Find where the given text appears and provide that cell's center as [X, Y] coordinate. 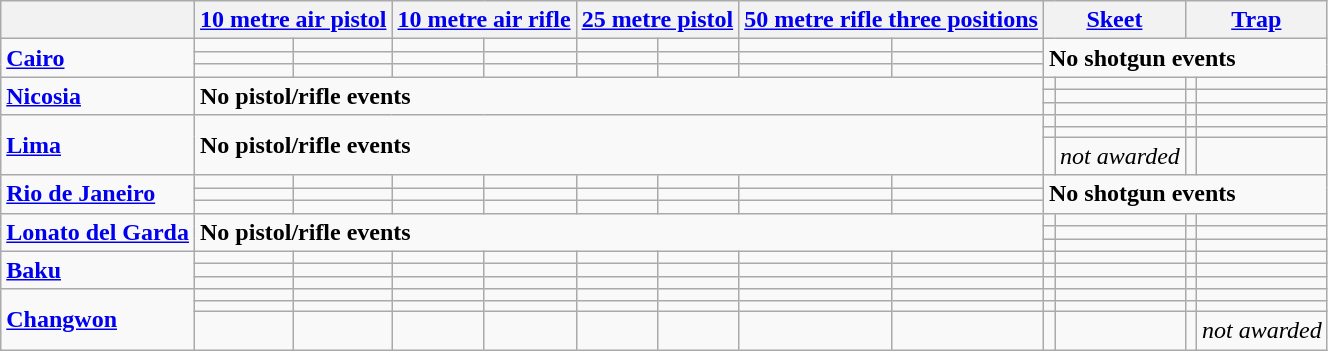
Skeet [1114, 20]
10 metre air pistol [294, 20]
25 metre pistol [658, 20]
Trap [1256, 20]
50 metre rifle three positions [892, 20]
Changwon [98, 319]
Lima [98, 145]
Baku [98, 270]
Lonato del Garda [98, 232]
Nicosia [98, 96]
Rio de Janeiro [98, 194]
Cairo [98, 58]
10 metre air rifle [484, 20]
